Return the (X, Y) coordinate for the center point of the cell that contains the specified text.  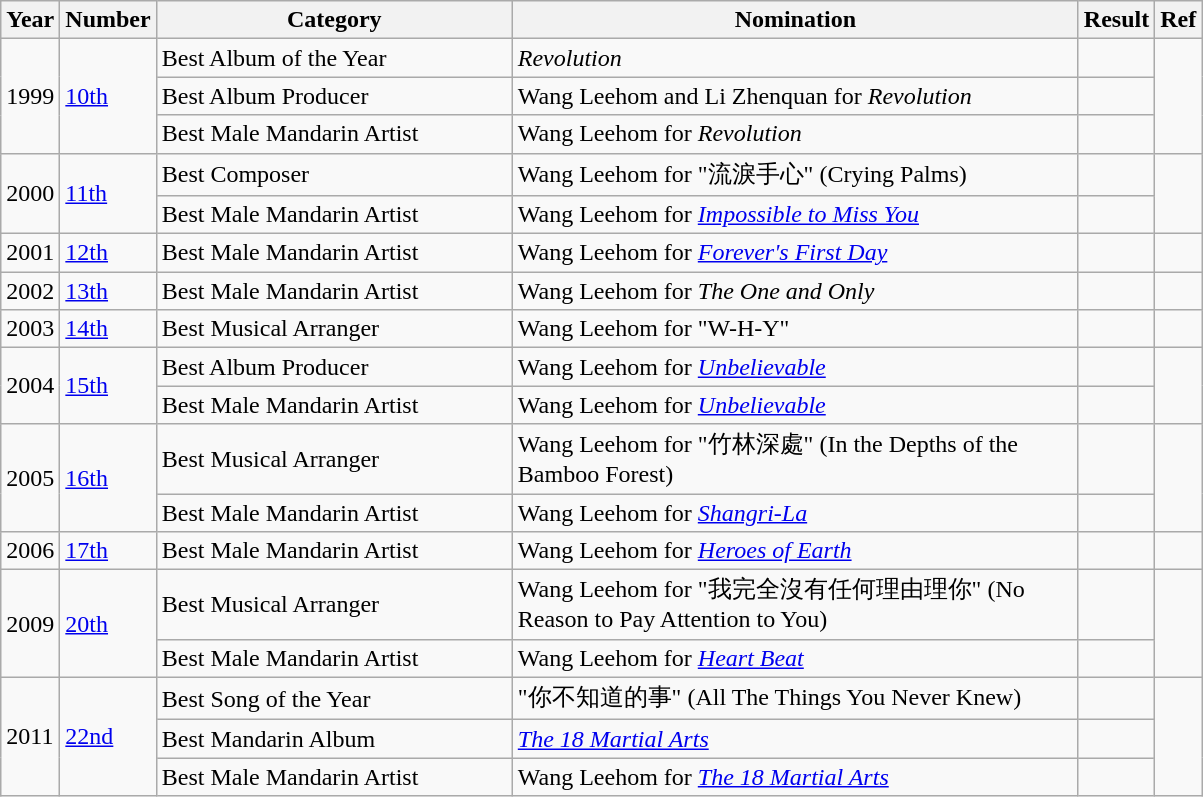
Wang Leehom for "我完全沒有任何理由理你" (No Reason to Pay Attention to You) (795, 605)
Revolution (795, 58)
2011 (30, 736)
Wang Leehom and Li Zhenquan for Revolution (795, 96)
Ref (1178, 20)
15th (108, 386)
Wang Leehom for The One and Only (795, 291)
20th (108, 624)
1999 (30, 96)
Best Composer (334, 174)
Wang Leehom for "流淚手心" (Crying Palms) (795, 174)
13th (108, 291)
Wang Leehom for Heroes of Earth (795, 551)
Wang Leehom for "竹林深處" (In the Depths of the Bamboo Forest) (795, 459)
2001 (30, 253)
Best Song of the Year (334, 698)
2000 (30, 194)
2005 (30, 478)
2006 (30, 551)
Wang Leehom for Shangri-La (795, 513)
14th (108, 329)
Best Album of the Year (334, 58)
Best Mandarin Album (334, 739)
17th (108, 551)
Wang Leehom for The 18 Martial Arts (795, 777)
Year (30, 20)
16th (108, 478)
Wang Leehom for Revolution (795, 134)
"你不知道的事" (All The Things You Never Knew) (795, 698)
2009 (30, 624)
Wang Leehom for Impossible to Miss You (795, 215)
2004 (30, 386)
22nd (108, 736)
Result (1116, 20)
12th (108, 253)
Wang Leehom for Heart Beat (795, 658)
2003 (30, 329)
The 18 Martial Arts (795, 739)
Wang Leehom for Forever's First Day (795, 253)
10th (108, 96)
Number (108, 20)
Nomination (795, 20)
Category (334, 20)
2002 (30, 291)
11th (108, 194)
Wang Leehom for "W-H-Y" (795, 329)
